Capture the cell that displays the provided text and extract its (X, Y) central coordinate. 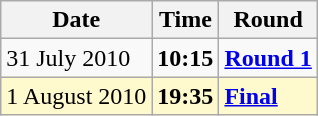
19:35 (186, 96)
Round (268, 20)
10:15 (186, 58)
Final (268, 96)
1 August 2010 (76, 96)
Time (186, 20)
31 July 2010 (76, 58)
Round 1 (268, 58)
Date (76, 20)
